Determine the (x, y) coordinate at the center of the cell enclosing the given text.  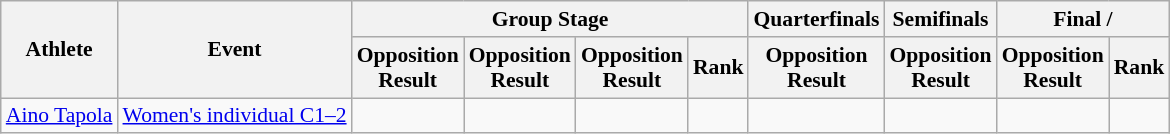
Semifinals (941, 19)
Event (234, 50)
Group Stage (550, 19)
Aino Tapola (60, 116)
Women's individual C1–2 (234, 116)
Athlete (60, 50)
Final / (1084, 19)
Quarterfinals (816, 19)
